From the cell containing the given text, extract its center point as (X, Y) coordinate. 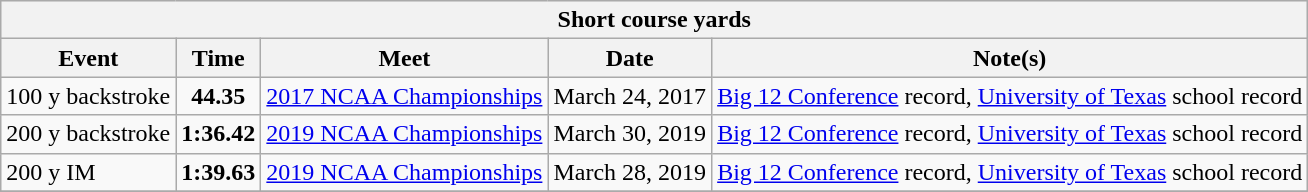
March 24, 2017 (630, 96)
1:39.63 (218, 172)
2017 NCAA Championships (404, 96)
March 30, 2019 (630, 134)
100 y backstroke (88, 96)
200 y IM (88, 172)
Date (630, 58)
44.35 (218, 96)
Meet (404, 58)
Time (218, 58)
200 y backstroke (88, 134)
Note(s) (1010, 58)
Event (88, 58)
Short course yards (654, 20)
March 28, 2019 (630, 172)
1:36.42 (218, 134)
